Search for the cell housing the specified text and yield its (x, y) center coordinate. 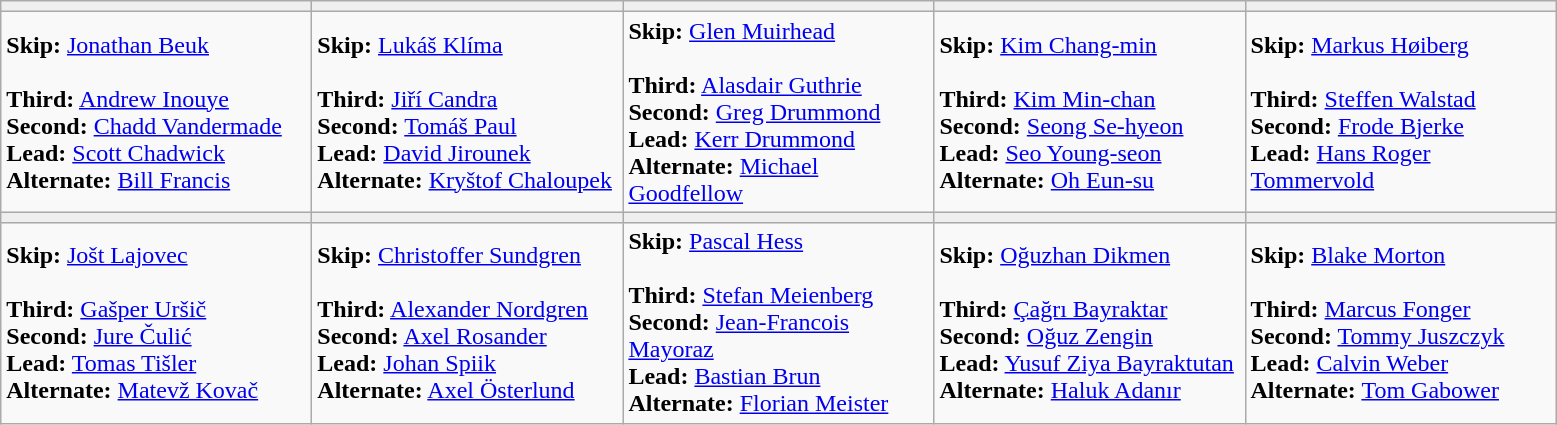
Skip: Lukáš Klíma Third: Jiří Candra Second: Tomáš Paul Lead: David Jirounek Alternate: Kryštof Chaloupek (468, 112)
Skip: Glen MuirheadThird: Alasdair Guthrie Second: Greg Drummond Lead: Kerr Drummond Alternate: Michael Goodfellow (778, 112)
Skip: Kim Chang-minThird: Kim Min-chan Second: Seong Se-hyeon Lead: Seo Young-seon Alternate: Oh Eun-su (1090, 112)
Skip: Oğuzhan DikmenThird: Çağrı Bayraktar Second: Oğuz Zengin Lead: Yusuf Ziya Bayraktutan Alternate: Haluk Adanır (1090, 323)
Skip: Markus Høiberg Third: Steffen Walstad Second: Frode Bjerke Lead: Hans Roger Tommervold (1400, 112)
Skip: Jošt LajovecThird: Gašper Uršič Second: Jure Čulić Lead: Tomas Tišler Alternate: Matevž Kovač (156, 323)
Skip: Pascal Hess Third: Stefan Meienberg Second: Jean-Francois Mayoraz Lead: Bastian Brun Alternate: Florian Meister (778, 323)
Skip: Christoffer SundgrenThird: Alexander Nordgren Second: Axel Rosander Lead: Johan Spiik Alternate: Axel Österlund (468, 323)
Skip: Jonathan BeukThird: Andrew Inouye Second: Chadd Vandermade Lead: Scott Chadwick Alternate: Bill Francis (156, 112)
Skip: Blake MortonThird: Marcus Fonger Second: Tommy Juszczyk Lead: Calvin Weber Alternate: Tom Gabower (1400, 323)
